Return the [X, Y] coordinate for the center point of the cell that contains the specified text.  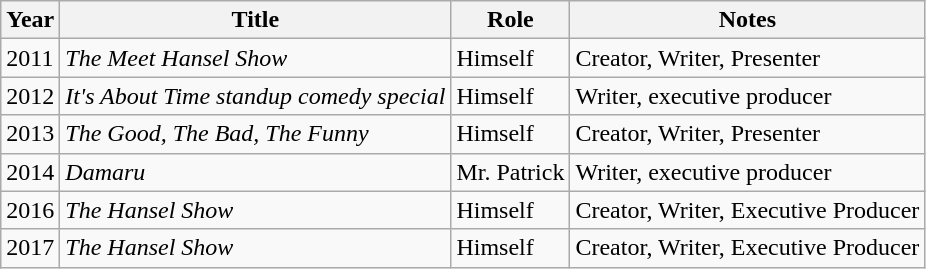
The Meet Hansel Show [256, 58]
2011 [30, 58]
2017 [30, 248]
It's About Time standup comedy special [256, 96]
Mr. Patrick [510, 172]
Role [510, 20]
2013 [30, 134]
Notes [748, 20]
2014 [30, 172]
2012 [30, 96]
2016 [30, 210]
Title [256, 20]
The Good, The Bad, The Funny [256, 134]
Damaru [256, 172]
Year [30, 20]
